Locate the cell with the specified text and output its [X, Y] center coordinate. 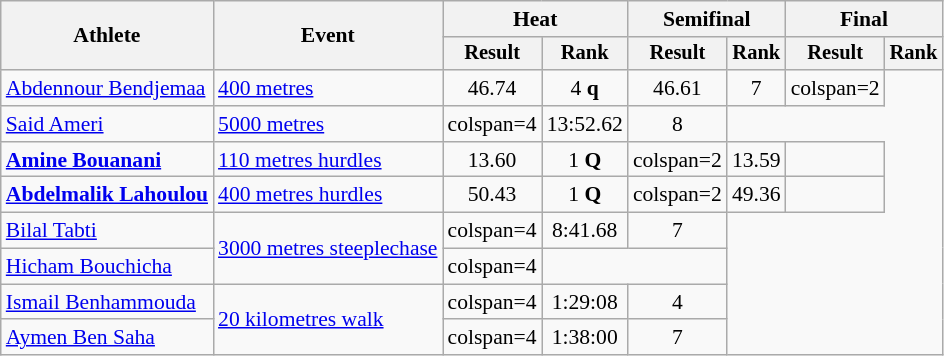
Ismail Benhammouda [107, 302]
13.60 [492, 160]
Said Ameri [107, 124]
8:41.68 [585, 231]
13:52.62 [585, 124]
400 metres hurdles [328, 195]
46.61 [678, 88]
Abdelmalik Lahoulou [107, 195]
4 [678, 302]
20 kilometres walk [328, 320]
Amine Bouanani [107, 160]
400 metres [328, 88]
Event [328, 36]
3000 metres steeplechase [328, 248]
4 q [585, 88]
50.43 [492, 195]
Hicham Bouchicha [107, 267]
Heat [536, 19]
46.74 [492, 88]
110 metres hurdles [328, 160]
Final [864, 19]
1:29:08 [585, 302]
Athlete [107, 36]
Aymen Ben Saha [107, 338]
49.36 [756, 195]
8 [678, 124]
5000 metres [328, 124]
Abdennour Bendjemaa [107, 88]
13.59 [756, 160]
Bilal Tabti [107, 231]
1:38:00 [585, 338]
Semifinal [707, 19]
